Provide the (X, Y) coordinate of the cell's center where the given text is located.  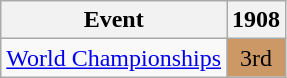
3rd (256, 58)
Event (114, 20)
1908 (256, 20)
World Championships (114, 58)
